Provide the [X, Y] coordinate of the cell's center where the given text is located.  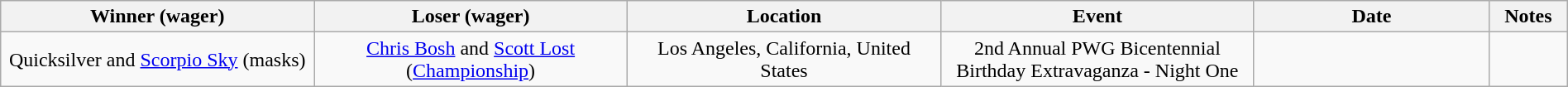
2nd Annual PWG Bicentennial Birthday Extravaganza - Night One [1097, 60]
Date [1371, 17]
Winner (wager) [157, 17]
Location [784, 17]
Chris Bosh and Scott Lost (Championship) [471, 60]
Loser (wager) [471, 17]
Quicksilver and Scorpio Sky (masks) [157, 60]
Los Angeles, California, United States [784, 60]
Event [1097, 17]
Notes [1528, 17]
